Determine the [X, Y] coordinate at the center of the cell enclosing the given text.  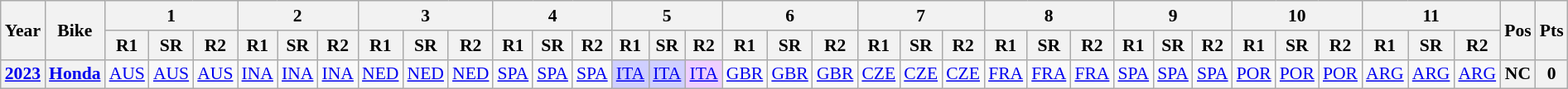
Bike [75, 30]
5 [668, 16]
Year [23, 30]
0 [1552, 74]
2 [298, 16]
Honda [75, 74]
8 [1049, 16]
NC [1517, 74]
7 [921, 16]
2023 [23, 74]
3 [426, 16]
11 [1431, 16]
Pts [1552, 30]
Pos [1517, 30]
1 [171, 16]
10 [1297, 16]
9 [1173, 16]
6 [790, 16]
4 [552, 16]
